Locate the cell with the specified text and output its (x, y) center coordinate. 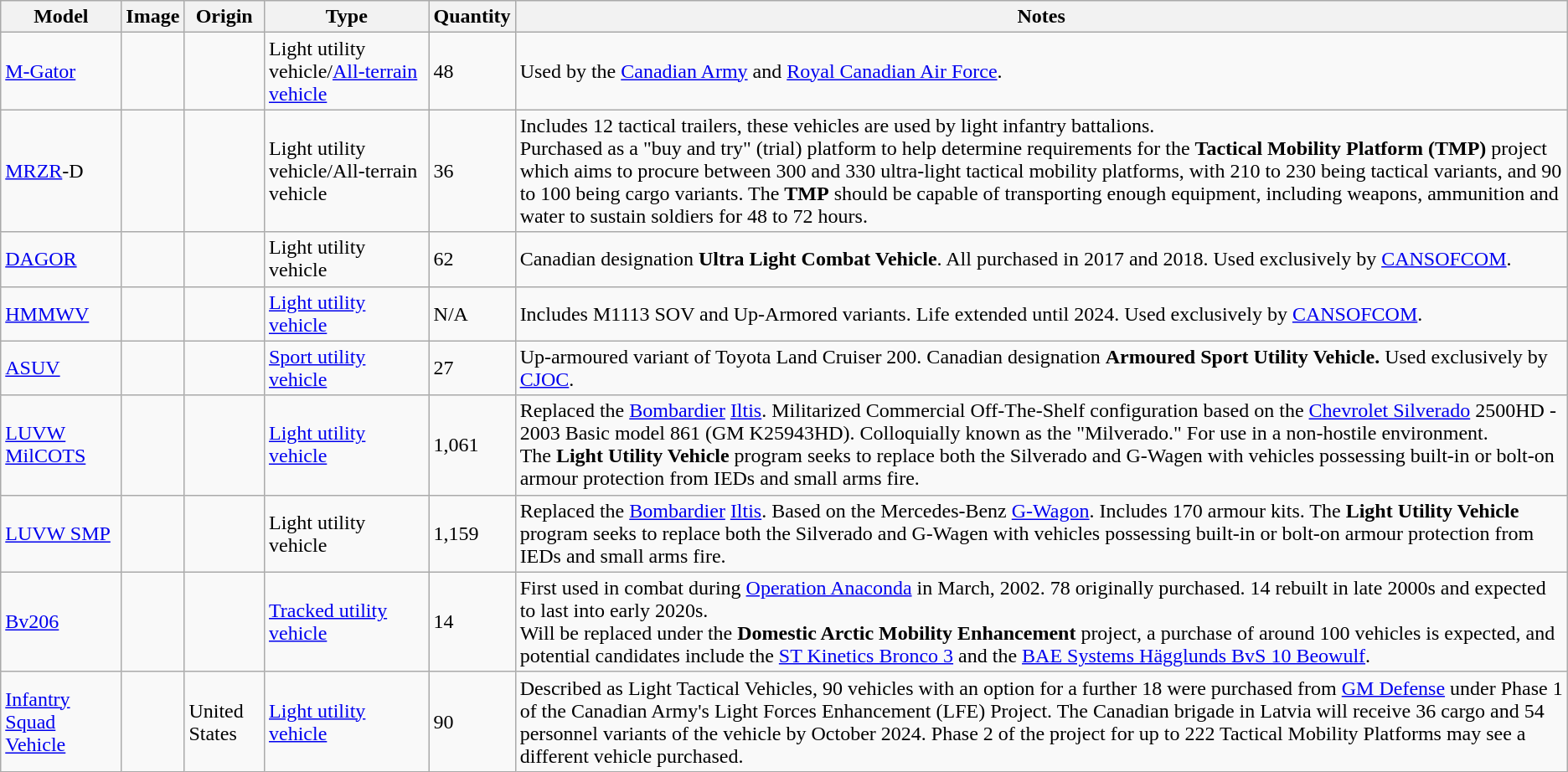
DAGOR (61, 260)
Canadian designation Ultra Light Combat Vehicle. All purchased in 2017 and 2018. Used exclusively by CANSOFCOM. (1041, 260)
Up-armoured variant of Toyota Land Cruiser 200. Canadian designation Armoured Sport Utility Vehicle. Used exclusively by CJOC. (1041, 368)
Sport utility vehicle (347, 368)
27 (472, 368)
Origin (224, 17)
62 (472, 260)
1,159 (472, 533)
Tracked utility vehicle (347, 621)
Model (61, 17)
36 (472, 171)
ASUV (61, 368)
LUVW MilCOTS (61, 445)
HMMWV (61, 313)
Bv206 (61, 621)
LUVW SMP (61, 533)
Infantry Squad Vehicle (61, 722)
48 (472, 71)
United States (224, 722)
Image (152, 17)
MRZR-D (61, 171)
Used by the Canadian Army and Royal Canadian Air Force. (1041, 71)
Type (347, 17)
Quantity (472, 17)
Includes M1113 SOV and Up-Armored variants. Life extended until 2024. Used exclusively by CANSOFCOM. (1041, 313)
90 (472, 722)
M-Gator (61, 71)
1,061 (472, 445)
14 (472, 621)
N/A (472, 313)
Notes (1041, 17)
